Scan for the cell matching the given text and deliver its (x, y) coordinate at center. 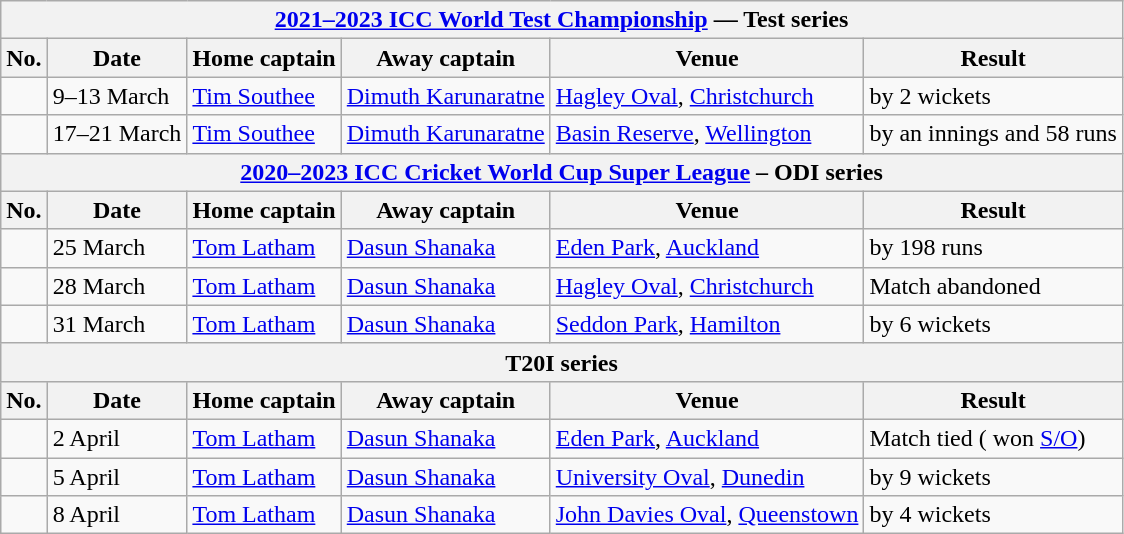
by 4 wickets (993, 515)
9–13 March (117, 96)
T20I series (562, 362)
University Oval, Dunedin (707, 477)
25 March (117, 248)
8 April (117, 515)
Seddon Park, Hamilton (707, 324)
2021–2023 ICC World Test Championship — Test series (562, 20)
5 April (117, 477)
by 6 wickets (993, 324)
Match abandoned (993, 286)
17–21 March (117, 134)
by 9 wickets (993, 477)
31 March (117, 324)
John Davies Oval, Queenstown (707, 515)
28 March (117, 286)
Match tied ( won S/O) (993, 438)
2 April (117, 438)
by an innings and 58 runs (993, 134)
Basin Reserve, Wellington (707, 134)
by 2 wickets (993, 96)
2020–2023 ICC Cricket World Cup Super League – ODI series (562, 172)
by 198 runs (993, 248)
